Locate the cell with the specified text and output its [x, y] center coordinate. 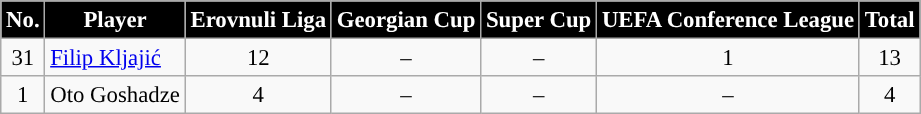
Georgian Cup [406, 20]
Super Cup [539, 20]
Erovnuli Liga [258, 20]
Total [889, 20]
Filip Kljajić [115, 58]
12 [258, 58]
Player [115, 20]
13 [889, 58]
31 [23, 58]
UEFA Conference League [728, 20]
No. [23, 20]
Oto Goshadze [115, 95]
